Scan for the cell matching the given text and deliver its [X, Y] coordinate at center. 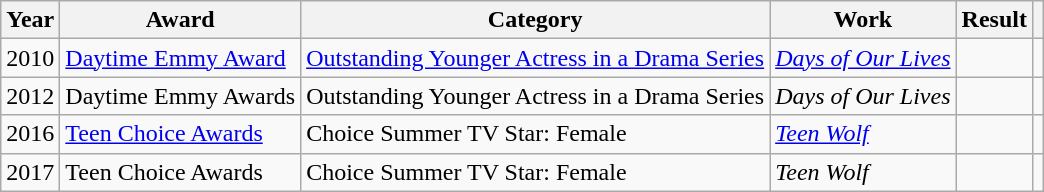
Result [994, 20]
Daytime Emmy Award [180, 58]
2012 [30, 96]
Category [536, 20]
Award [180, 20]
2016 [30, 134]
Daytime Emmy Awards [180, 96]
2017 [30, 172]
Work [863, 20]
2010 [30, 58]
Year [30, 20]
